From the cell containing the given text, extract its center point as [X, Y] coordinate. 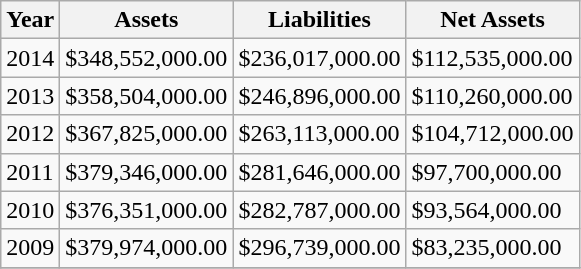
Liabilities [320, 20]
$379,974,000.00 [146, 248]
2010 [30, 210]
2012 [30, 134]
2011 [30, 172]
$104,712,000.00 [492, 134]
$379,346,000.00 [146, 172]
2009 [30, 248]
$246,896,000.00 [320, 96]
$358,504,000.00 [146, 96]
$236,017,000.00 [320, 58]
$281,646,000.00 [320, 172]
Year [30, 20]
Net Assets [492, 20]
$296,739,000.00 [320, 248]
$83,235,000.00 [492, 248]
$282,787,000.00 [320, 210]
$376,351,000.00 [146, 210]
2014 [30, 58]
$348,552,000.00 [146, 58]
$110,260,000.00 [492, 96]
Assets [146, 20]
2013 [30, 96]
$93,564,000.00 [492, 210]
$97,700,000.00 [492, 172]
$263,113,000.00 [320, 134]
$367,825,000.00 [146, 134]
$112,535,000.00 [492, 58]
